Scan for the cell matching the given text and deliver its (X, Y) coordinate at center. 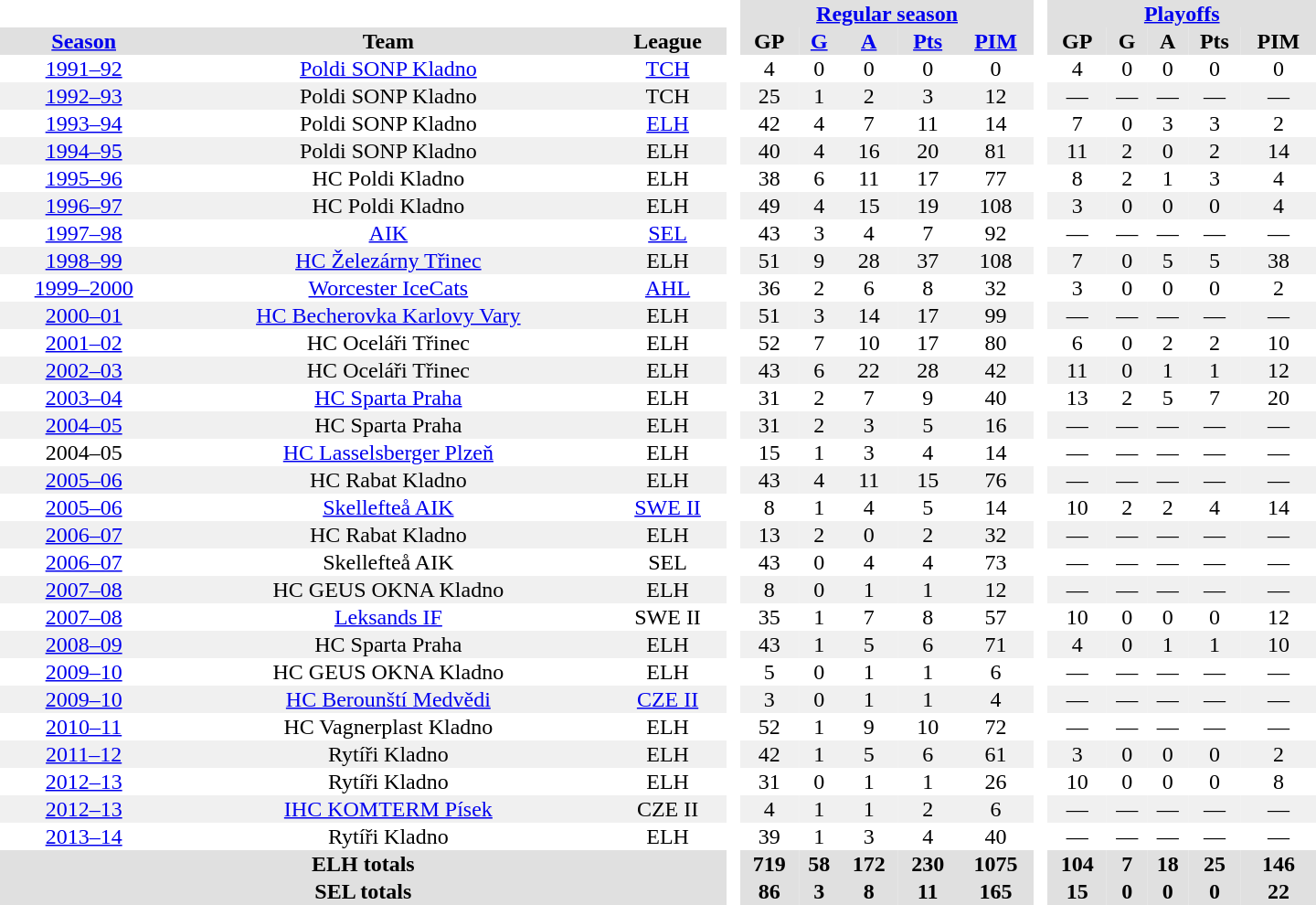
61 (995, 754)
1996–97 (84, 206)
81 (995, 151)
HC Lasselsberger Plzeň (387, 452)
2000–01 (84, 315)
230 (928, 864)
104 (1077, 864)
1075 (995, 864)
Team (387, 41)
1999–2000 (84, 288)
2003–04 (84, 398)
HC Vagnerplast Kladno (387, 727)
1997–98 (84, 233)
26 (995, 782)
36 (769, 288)
HC Železárny Třinec (387, 261)
AIK (387, 233)
76 (995, 480)
2010–11 (84, 727)
2011–12 (84, 754)
2001–02 (84, 343)
39 (769, 836)
1998–99 (84, 261)
57 (995, 617)
Leksands IF (387, 617)
172 (869, 864)
HC Berounští Medvědi (387, 699)
58 (819, 864)
77 (995, 178)
Regular season (887, 14)
72 (995, 727)
AHL (667, 288)
Worcester IceCats (387, 288)
2002–03 (84, 370)
71 (995, 644)
1994–95 (84, 151)
146 (1279, 864)
80 (995, 343)
1995–96 (84, 178)
League (667, 41)
92 (995, 233)
Season (84, 41)
165 (995, 891)
86 (769, 891)
99 (995, 315)
HC Becherovka Karlovy Vary (387, 315)
ELH totals (364, 864)
35 (769, 617)
73 (995, 562)
37 (928, 261)
1993–94 (84, 123)
19 (928, 206)
IHC KOMTERM Písek (387, 809)
Playoffs (1182, 14)
1991–92 (84, 69)
2013–14 (84, 836)
18 (1168, 864)
2008–09 (84, 644)
719 (769, 864)
SEL totals (364, 891)
1992–93 (84, 96)
49 (769, 206)
